From the cell containing the given text, extract its center point as (X, Y) coordinate. 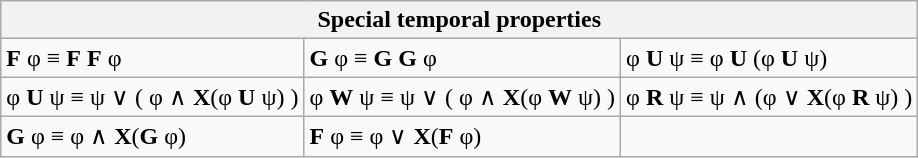
G φ ≡ G G φ (462, 58)
φ R ψ ≡ ψ ∧ (φ ∨ X(φ R ψ) ) (770, 97)
F φ ≡ F F φ (152, 58)
φ W ψ ≡ ψ ∨ ( φ ∧ X(φ W ψ) ) (462, 97)
φ U ψ ≡ φ U (φ U ψ) (770, 58)
G φ ≡ φ ∧ X(G φ) (152, 136)
F φ ≡ φ ∨ X(F φ) (462, 136)
Special temporal properties (460, 20)
φ U ψ ≡ ψ ∨ ( φ ∧ X(φ U ψ) ) (152, 97)
